Provide the [X, Y] coordinate of the cell's center where the given text is located.  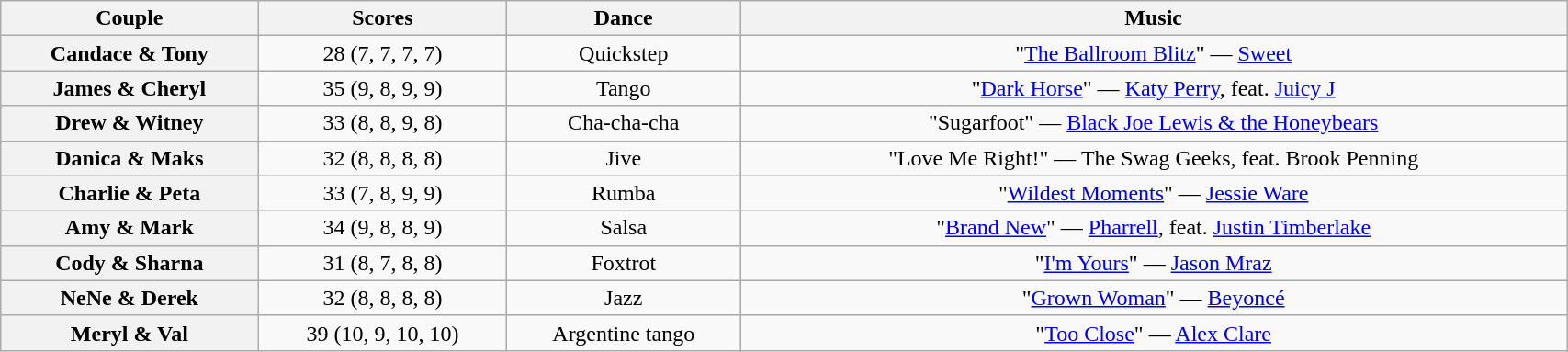
Foxtrot [624, 263]
Danica & Maks [130, 158]
"Too Close" — Alex Clare [1154, 333]
Argentine tango [624, 333]
"Dark Horse" — Katy Perry, feat. Juicy J [1154, 88]
Amy & Mark [130, 228]
Meryl & Val [130, 333]
Dance [624, 18]
Candace & Tony [130, 53]
"The Ballroom Blitz" — Sweet [1154, 53]
33 (8, 8, 9, 8) [382, 123]
Scores [382, 18]
"Brand New" — Pharrell, feat. Justin Timberlake [1154, 228]
Music [1154, 18]
James & Cheryl [130, 88]
Rumba [624, 193]
NeNe & Derek [130, 298]
"Love Me Right!" — The Swag Geeks, feat. Brook Penning [1154, 158]
34 (9, 8, 8, 9) [382, 228]
Charlie & Peta [130, 193]
28 (7, 7, 7, 7) [382, 53]
Drew & Witney [130, 123]
33 (7, 8, 9, 9) [382, 193]
Jive [624, 158]
"Wildest Moments" — Jessie Ware [1154, 193]
Quickstep [624, 53]
Salsa [624, 228]
Jazz [624, 298]
Tango [624, 88]
"I'm Yours" — Jason Mraz [1154, 263]
"Grown Woman" — Beyoncé [1154, 298]
31 (8, 7, 8, 8) [382, 263]
Cody & Sharna [130, 263]
"Sugarfoot" — Black Joe Lewis & the Honeybears [1154, 123]
39 (10, 9, 10, 10) [382, 333]
Cha-cha-cha [624, 123]
Couple [130, 18]
35 (9, 8, 9, 9) [382, 88]
